Identify which cell holds the provided text, then report its (x, y) central coordinate. 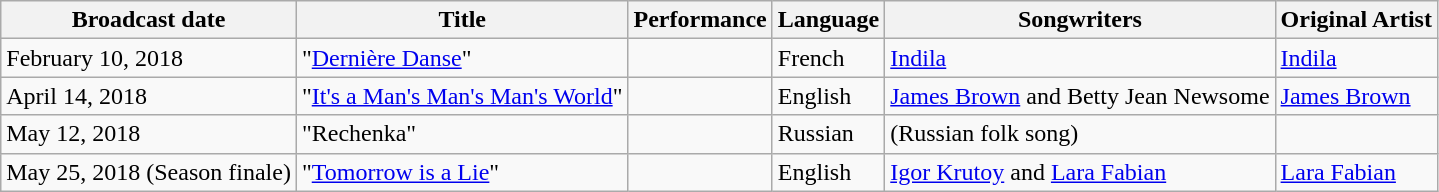
Performance (700, 20)
"Rechenka" (462, 134)
February 10, 2018 (149, 58)
May 12, 2018 (149, 134)
"Dernière Danse" (462, 58)
James Brown and Betty Jean Newsome (1080, 96)
"It's a Man's Man's Man's World" (462, 96)
French (828, 58)
"Tomorrow is a Lie" (462, 172)
May 25, 2018 (Season finale) (149, 172)
April 14, 2018 (149, 96)
Lara Fabian (1356, 172)
(Russian folk song) (1080, 134)
James Brown (1356, 96)
Russian (828, 134)
Broadcast date (149, 20)
Igor Krutoy and Lara Fabian (1080, 172)
Title (462, 20)
Original Artist (1356, 20)
Language (828, 20)
Songwriters (1080, 20)
